Extract the [X, Y] coordinate from the center of the cell holding the provided text.  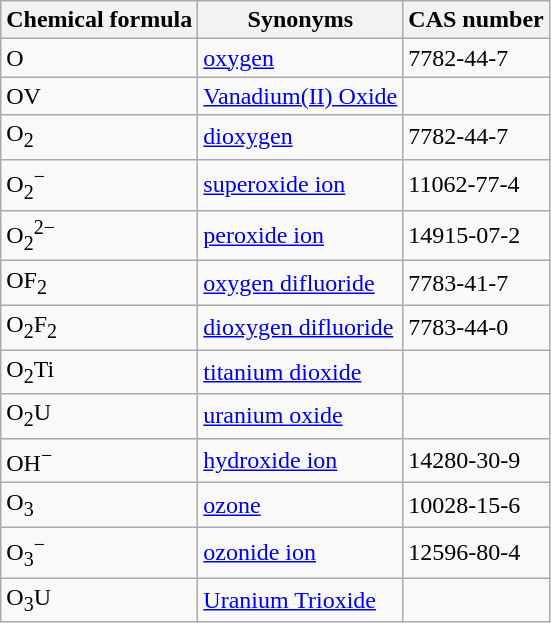
14915-07-2 [476, 236]
peroxide ion [300, 236]
hydroxide ion [300, 460]
ozone [300, 505]
Synonyms [300, 20]
7783-44-0 [476, 327]
oxygen [300, 58]
O3U [100, 600]
dioxygen difluoride [300, 327]
O3 [100, 505]
O2U [100, 416]
12596-80-4 [476, 552]
14280-30-9 [476, 460]
oxygen difluoride [300, 283]
Chemical formula [100, 20]
Uranium Trioxide [300, 600]
O2− [100, 184]
ozonide ion [300, 552]
O3− [100, 552]
O22− [100, 236]
OF2 [100, 283]
Vanadium(II) Oxide [300, 96]
uranium oxide [300, 416]
7783-41-7 [476, 283]
dioxygen [300, 137]
O2 [100, 137]
O2Ti [100, 372]
10028-15-6 [476, 505]
titanium dioxide [300, 372]
CAS number [476, 20]
OV [100, 96]
O [100, 58]
superoxide ion [300, 184]
O2F2 [100, 327]
11062-77-4 [476, 184]
OH− [100, 460]
